Identify which cell holds the provided text, then report its (x, y) central coordinate. 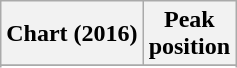
Peak position (189, 34)
Chart (2016) (72, 34)
